Output the [X, Y] coordinate of the center of the cell containing the given text.  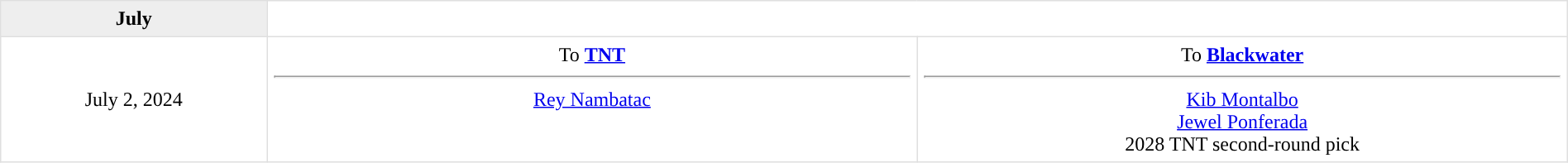
July 2, 2024 [134, 99]
To TNTRey Nambatac [592, 99]
July [134, 19]
To BlackwaterKib MontalboJewel Ponferada2028 TNT second-round pick [1242, 99]
